Pinpoint the cell where the given text exists, returning its [X, Y] midpoint coordinate. 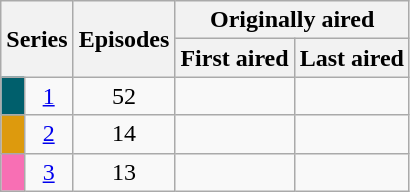
Last aired [352, 58]
13 [124, 172]
Episodes [124, 39]
First aired [234, 58]
52 [124, 96]
1 [48, 96]
Series [37, 39]
2 [48, 134]
14 [124, 134]
Originally aired [292, 20]
3 [48, 172]
